Identify which cell holds the provided text, then report its [X, Y] central coordinate. 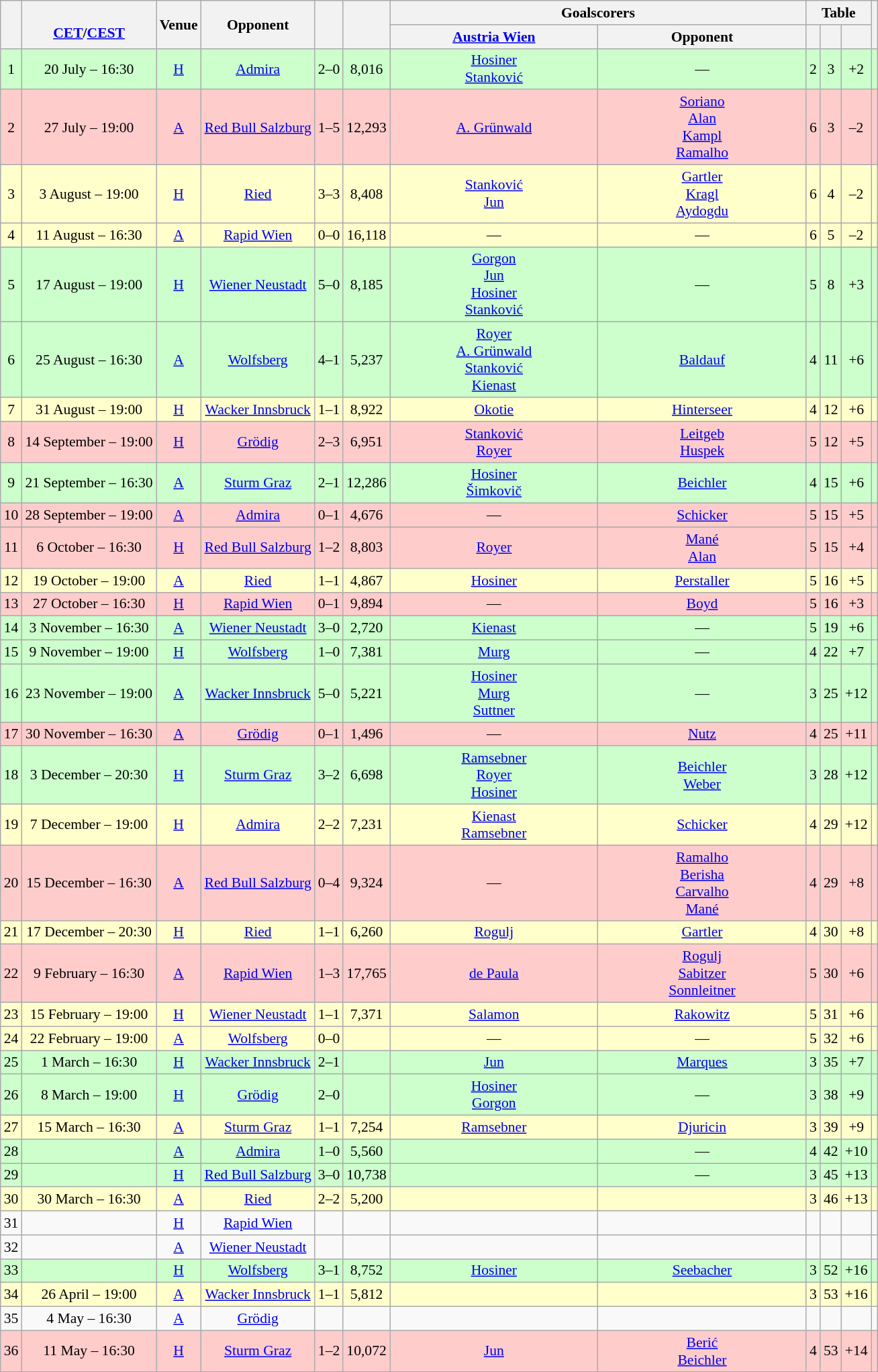
39 [831, 1128]
Hosiner Gorgon [494, 1095]
20 July – 16:30 [89, 68]
1 [11, 68]
2–3 [329, 442]
Stanković Royer [494, 442]
Gartler Kragl Aydogdu [702, 195]
8,408 [367, 195]
10,738 [367, 1175]
38 [831, 1095]
21 September – 16:30 [89, 483]
1 March – 16:30 [89, 1063]
Salamon [494, 1015]
Austria Wien [494, 37]
17,765 [367, 973]
5,200 [367, 1199]
7,371 [367, 1015]
24 [11, 1038]
Rakowitz [702, 1015]
+10 [857, 1151]
46 [831, 1199]
Murg [494, 652]
Soriano Alan Kampl Ramalho [702, 128]
9,894 [367, 604]
31 August – 19:00 [89, 409]
14 September – 19:00 [89, 442]
14 [11, 628]
3–3 [329, 195]
26 April – 19:00 [89, 1295]
42 [831, 1151]
1–3 [329, 973]
5,812 [367, 1295]
27 July – 19:00 [89, 128]
Stanković Jun [494, 195]
Hosiner Šimkovič [494, 483]
15 February – 19:00 [89, 1015]
15 March – 16:30 [89, 1128]
25 August – 16:30 [89, 360]
4 May – 16:30 [89, 1319]
Nutz [702, 734]
17 December – 20:30 [89, 932]
5,560 [367, 1151]
Royer [494, 548]
Ramalho Berisha Carvalho Mané [702, 883]
6,260 [367, 932]
19 October – 19:00 [89, 581]
+2 [857, 68]
Kienast [494, 628]
Djuricin [702, 1128]
23 [11, 1015]
0–4 [329, 883]
Venue [179, 24]
Baldauf [702, 360]
de Paula [494, 973]
30 November – 16:30 [89, 734]
12,286 [367, 483]
8,016 [367, 68]
CET/CEST [89, 24]
4–1 [329, 360]
10,072 [367, 1351]
8,922 [367, 409]
Okotie [494, 409]
A. Grünwald [494, 128]
Perstaller [702, 581]
Ramsebner [494, 1128]
Table [839, 13]
18 [11, 776]
17 [11, 734]
28 September – 19:00 [89, 516]
5,237 [367, 360]
Goalscorers [598, 13]
Rogulj Sabitzer Sonnleitner [702, 973]
7 [11, 409]
1,496 [367, 734]
4,676 [367, 516]
7,254 [367, 1128]
Hosiner Stanković [494, 68]
3 August – 19:00 [89, 195]
2,720 [367, 628]
23 November – 19:00 [89, 693]
4,867 [367, 581]
9 February – 16:30 [89, 973]
34 [11, 1295]
Royer A. Grünwald Stanković Kienast [494, 360]
+14 [857, 1351]
3–1 [329, 1271]
11 May – 16:30 [89, 1351]
Gorgon Jun Hosiner Stanković [494, 285]
6,951 [367, 442]
15 December – 16:30 [89, 883]
3 December – 20:30 [89, 776]
52 [831, 1271]
7,381 [367, 652]
17 August – 19:00 [89, 285]
26 [11, 1095]
27 [11, 1128]
13 [11, 604]
33 [11, 1271]
+4 [857, 548]
11 August – 16:30 [89, 235]
Mané Alan [702, 548]
7,231 [367, 824]
27 October – 16:30 [89, 604]
16,118 [367, 235]
Kienast Ramsebner [494, 824]
Hinterseer [702, 409]
9 November – 19:00 [89, 652]
5,221 [367, 693]
22 February – 19:00 [89, 1038]
8,752 [367, 1271]
Gartler [702, 932]
3 November – 16:30 [89, 628]
Ramsebner Royer Hosiner [494, 776]
Beichler [702, 483]
1–5 [329, 128]
3–2 [329, 776]
Leitgeb Huspek [702, 442]
30 March – 16:30 [89, 1199]
9,324 [367, 883]
7 December – 19:00 [89, 824]
6 October – 16:30 [89, 548]
21 [11, 932]
12,293 [367, 128]
Beichler Weber [702, 776]
8,803 [367, 548]
36 [11, 1351]
6,698 [367, 776]
8 March – 19:00 [89, 1095]
10 [11, 516]
Berić Beichler [702, 1351]
45 [831, 1175]
+11 [857, 734]
Marques [702, 1063]
Boyd [702, 604]
Rogulj [494, 932]
8,185 [367, 285]
Hosiner Murg Suttner [494, 693]
9 [11, 483]
Seebacher [702, 1271]
20 [11, 883]
